For the text-containing cell, return its midpoint in [x, y] coordinate format. 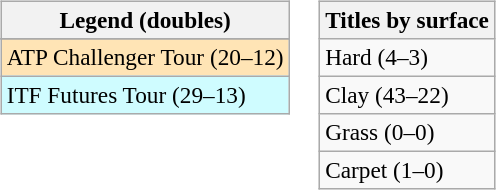
Carpet (1–0) [408, 171]
Clay (43–22) [408, 95]
ATP Challenger Tour (20–12) [145, 57]
Titles by surface [408, 20]
Grass (0–0) [408, 133]
Legend (doubles) [145, 20]
Hard (4–3) [408, 57]
ITF Futures Tour (29–13) [145, 95]
